Identify which cell holds the provided text, then report its [x, y] central coordinate. 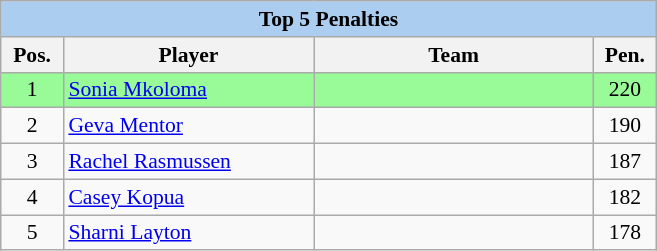
Player [188, 55]
Casey Kopua [188, 197]
Pen. [626, 55]
5 [32, 233]
3 [32, 162]
182 [626, 197]
1 [32, 90]
4 [32, 197]
187 [626, 162]
178 [626, 233]
220 [626, 90]
Pos. [32, 55]
2 [32, 126]
Rachel Rasmussen [188, 162]
190 [626, 126]
Team [454, 55]
Geva Mentor [188, 126]
Sonia Mkoloma [188, 90]
Sharni Layton [188, 233]
Top 5 Penalties [329, 19]
